For the text-containing cell, return its midpoint in (x, y) coordinate format. 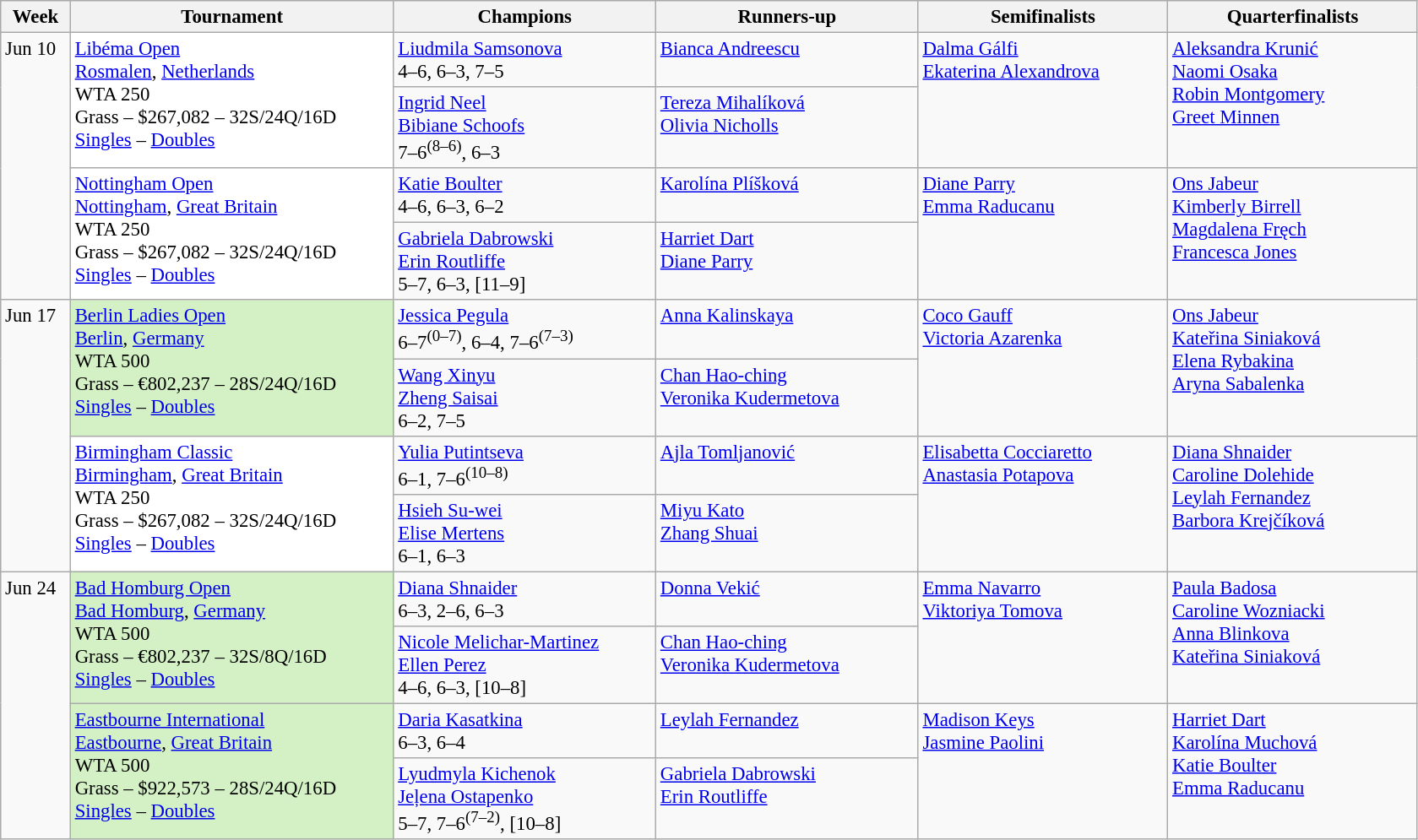
Runners-up (787, 17)
Yulia Putintseva 6–1, 7–6(10–8) (525, 464)
Leylah Fernandez (787, 731)
Ingrid Neel Bibiane Schoofs 7–6(8–6), 6–3 (525, 127)
Donna Vekić (787, 599)
Jessica Pegula 6–7(0–7), 6–4, 7–6(7–3) (525, 329)
Ons Jabeur Kimberly Birrell Magdalena Fręch Francesca Jones (1293, 234)
Jun 24 (35, 706)
Nottingham Open Nottingham, Great Britain WTA 250 Grass – $267,082 – 32S/24Q/16D Singles – Doubles (231, 234)
Anna Kalinskaya (787, 329)
Ons Jabeur Kateřina Siniaková Elena Rybakina Aryna Sabalenka (1293, 368)
Daria Kasatkina 6–3, 6–4 (525, 731)
Harriet Dart Karolína Muchová Katie Boulter Emma Raducanu (1293, 772)
Gabriela Dabrowski Erin Routliffe (787, 799)
Madison Keys Jasmine Paolini (1043, 772)
Libéma Open Rosmalen, Netherlands WTA 250 Grass – $267,082 – 32S/24Q/16D Singles – Doubles (231, 101)
Elisabetta Cocciaretto Anastasia Potapova (1043, 503)
Hsieh Su-wei Elise Mertens 6–1, 6–3 (525, 533)
Eastbourne International Eastbourne, Great Britain WTA 500 Grass – $922,573 – 28S/24Q/16D Singles – Doubles (231, 772)
Jun 10 (35, 167)
Jun 17 (35, 436)
Diana Shnaider Caroline Dolehide Leylah Fernandez Barbora Krejčíková (1293, 503)
Katie Boulter 4–6, 6–3, 6–2 (525, 196)
Quarterfinalists (1293, 17)
Gabriela Dabrowski Erin Routliffe 5–7, 6–3, [11–9] (525, 262)
Miyu Kato Zhang Shuai (787, 533)
Liudmila Samsonova 4–6, 6–3, 7–5 (525, 61)
Week (35, 17)
Paula Badosa Caroline Wozniacki Anna Blinkova Kateřina Siniaková (1293, 637)
Coco Gauff Victoria Azarenka (1043, 368)
Harriet Dart Diane Parry (787, 262)
Diane Parry Emma Raducanu (1043, 234)
Tournament (231, 17)
Semifinalists (1043, 17)
Berlin Ladies Open Berlin, Germany WTA 500 Grass – €802,237 – 28S/24Q/16D Singles – Doubles (231, 368)
Lyudmyla Kichenok Jeļena Ostapenko 5–7, 7–6(7–2), [10–8] (525, 799)
Dalma Gálfi Ekaterina Alexandrova (1043, 101)
Tereza Mihalíková Olivia Nicholls (787, 127)
Aleksandra Krunić Naomi Osaka Robin Montgomery Greet Minnen (1293, 101)
Bad Homburg Open Bad Homburg, Germany WTA 500 Grass – €802,237 – 32S/8Q/16D Singles – Doubles (231, 637)
Ajla Tomljanović (787, 464)
Emma Navarro Viktoriya Tomova (1043, 637)
Bianca Andreescu (787, 61)
Diana Shnaider 6–3, 2–6, 6–3 (525, 599)
Karolína Plíšková (787, 196)
Wang Xinyu Zheng Saisai 6–2, 7–5 (525, 398)
Champions (525, 17)
Nicole Melichar-Martinez Ellen Perez 4–6, 6–3, [10–8] (525, 665)
Birmingham Classic Birmingham, Great Britain WTA 250 Grass – $267,082 – 32S/24Q/16D Singles – Doubles (231, 503)
